Search for the cell housing the specified text and yield its [x, y] center coordinate. 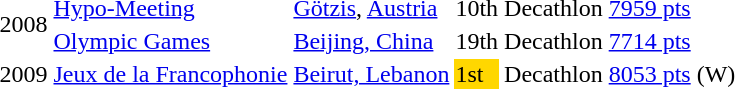
Beijing, China [372, 41]
1st [477, 74]
19th [477, 41]
Jeux de la Francophonie [170, 74]
Olympic Games [170, 41]
Beirut, Lebanon [372, 74]
